Identify which cell holds the provided text, then report its (x, y) central coordinate. 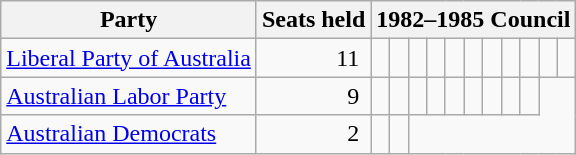
Seats held (313, 20)
Australian Democrats (129, 134)
2 (313, 134)
11 (313, 58)
Australian Labor Party (129, 96)
9 (313, 96)
Party (129, 20)
1982–1985 Council (474, 20)
Liberal Party of Australia (129, 58)
